Return the [X, Y] coordinate for the center point of the cell that contains the specified text.  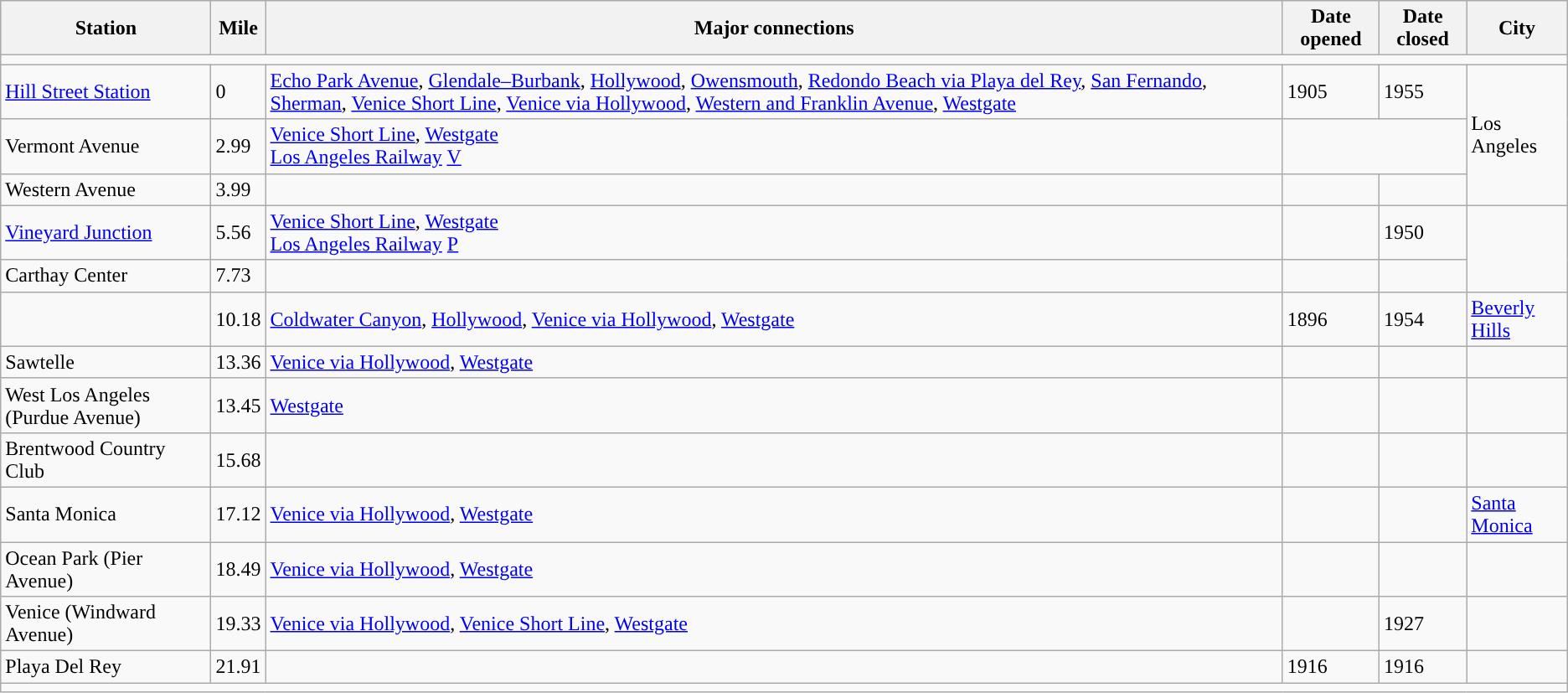
1950 [1422, 233]
1955 [1422, 92]
Vineyard Junction [106, 233]
Beverly Hills [1517, 318]
0 [238, 92]
1905 [1330, 92]
Coldwater Canyon, Hollywood, Venice via Hollywood, Westgate [774, 318]
15.68 [238, 459]
19.33 [238, 623]
City [1517, 28]
Playa Del Rey [106, 667]
18.49 [238, 568]
7.73 [238, 276]
Brentwood Country Club [106, 459]
Ocean Park (Pier Avenue) [106, 568]
5.56 [238, 233]
17.12 [238, 515]
Venice via Hollywood, Venice Short Line, Westgate [774, 623]
Venice (Windward Avenue) [106, 623]
10.18 [238, 318]
13.45 [238, 406]
21.91 [238, 667]
1954 [1422, 318]
Date closed [1422, 28]
West Los Angeles (Purdue Avenue) [106, 406]
Western Avenue [106, 189]
Station [106, 28]
Los Angeles [1517, 135]
Major connections [774, 28]
Mile [238, 28]
13.36 [238, 362]
2.99 [238, 146]
Carthay Center [106, 276]
1927 [1422, 623]
1896 [1330, 318]
Venice Short Line, WestgateLos Angeles Railway V [774, 146]
3.99 [238, 189]
Vermont Avenue [106, 146]
Sawtelle [106, 362]
Date opened [1330, 28]
Westgate [774, 406]
Venice Short Line, WestgateLos Angeles Railway P [774, 233]
Hill Street Station [106, 92]
